Find where the given text appears and provide that cell's center as [x, y] coordinate. 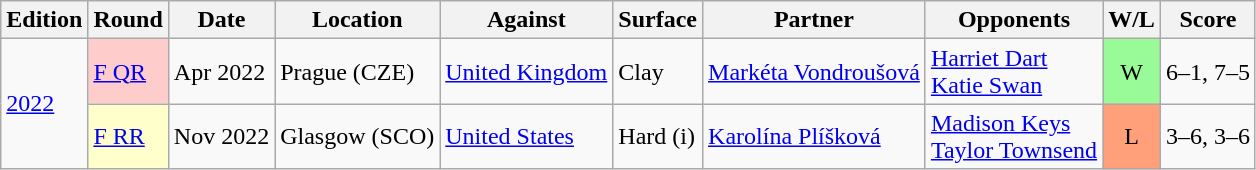
Surface [658, 20]
W [1132, 72]
United Kingdom [526, 72]
Partner [814, 20]
Karolína Plíšková [814, 136]
Madison KeysTaylor Townsend [1014, 136]
W/L [1132, 20]
L [1132, 136]
Harriet Dart Katie Swan [1014, 72]
Score [1208, 20]
Hard (i) [658, 136]
Date [221, 20]
Round [128, 20]
F QR [128, 72]
Glasgow (SCO) [358, 136]
Against [526, 20]
6–1, 7–5 [1208, 72]
Edition [44, 20]
Opponents [1014, 20]
Clay [658, 72]
Location [358, 20]
Apr 2022 [221, 72]
F RR [128, 136]
Markéta Vondroušová [814, 72]
Nov 2022 [221, 136]
2022 [44, 104]
United States [526, 136]
Prague (CZE) [358, 72]
3–6, 3–6 [1208, 136]
